Extract the (x, y) coordinate from the center of the cell holding the provided text.  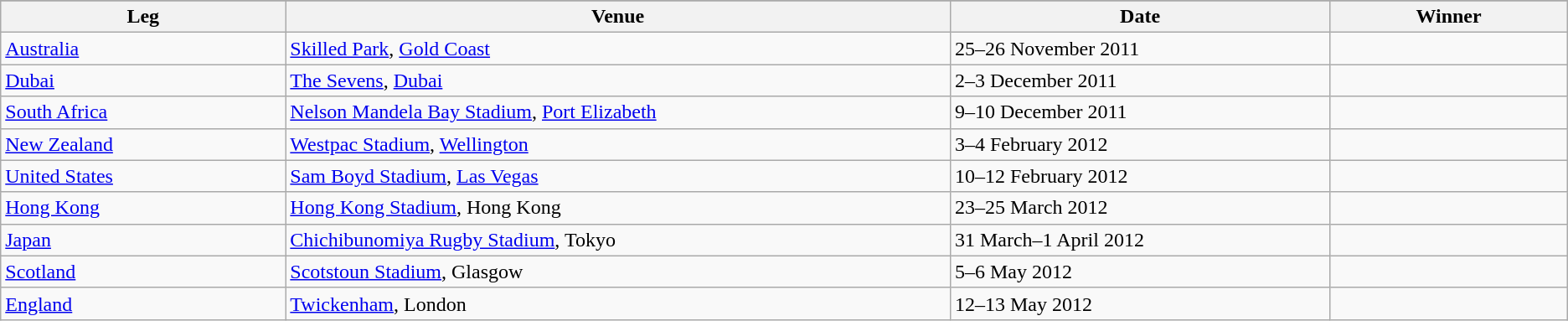
Twickenham, London (618, 303)
9–10 December 2011 (1139, 112)
Hong Kong Stadium, Hong Kong (618, 208)
Leg (143, 17)
31 March–1 April 2012 (1139, 240)
2–3 December 2011 (1139, 80)
Australia (143, 49)
Skilled Park, Gold Coast (618, 49)
United States (143, 176)
10–12 February 2012 (1139, 176)
Date (1139, 17)
Winner (1449, 17)
The Sevens, Dubai (618, 80)
Westpac Stadium, Wellington (618, 144)
Dubai (143, 80)
Scotstoun Stadium, Glasgow (618, 272)
South Africa (143, 112)
Nelson Mandela Bay Stadium, Port Elizabeth (618, 112)
Japan (143, 240)
Sam Boyd Stadium, Las Vegas (618, 176)
New Zealand (143, 144)
3–4 February 2012 (1139, 144)
12–13 May 2012 (1139, 303)
Scotland (143, 272)
Hong Kong (143, 208)
England (143, 303)
5–6 May 2012 (1139, 272)
25–26 November 2011 (1139, 49)
Venue (618, 17)
23–25 March 2012 (1139, 208)
Chichibunomiya Rugby Stadium, Tokyo (618, 240)
